Locate the cell with the specified text and output its (x, y) center coordinate. 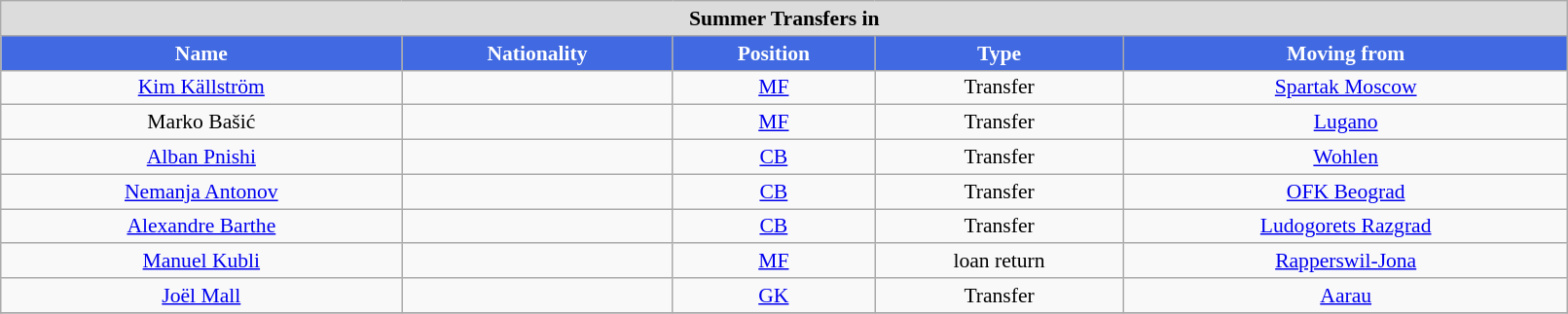
Wohlen (1346, 157)
Marko Bašić (201, 122)
Joël Mall (201, 296)
Alexandre Barthe (201, 227)
Spartak Moscow (1346, 87)
Type (1000, 53)
Summer Transfers in (784, 18)
Nemanja Antonov (201, 192)
Lugano (1346, 122)
Manuel Kubli (201, 262)
Nationality (537, 53)
Position (773, 53)
Name (201, 53)
loan return (1000, 262)
Alban Pnishi (201, 157)
GK (773, 296)
Ludogorets Razgrad (1346, 227)
Moving from (1346, 53)
Kim Källström (201, 87)
Rapperswil-Jona (1346, 262)
Aarau (1346, 296)
OFK Beograd (1346, 192)
